For the text-containing cell, return its midpoint in (x, y) coordinate format. 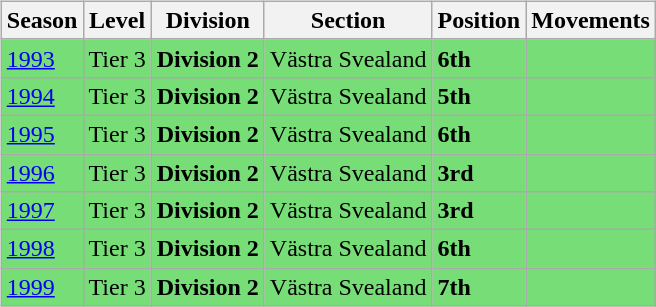
Level (117, 20)
Section (348, 20)
7th (479, 287)
Season (42, 20)
1996 (42, 173)
1995 (42, 134)
1999 (42, 287)
5th (479, 96)
Position (479, 20)
1998 (42, 249)
1997 (42, 211)
Division (208, 20)
Movements (591, 20)
1993 (42, 58)
1994 (42, 96)
